Output the (x, y) coordinate of the center of the cell containing the given text.  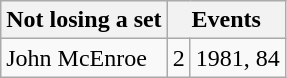
Events (226, 20)
Not losing a set (84, 20)
2 (178, 58)
1981, 84 (238, 58)
John McEnroe (84, 58)
